Extract the [X, Y] coordinate from the center of the cell holding the provided text.  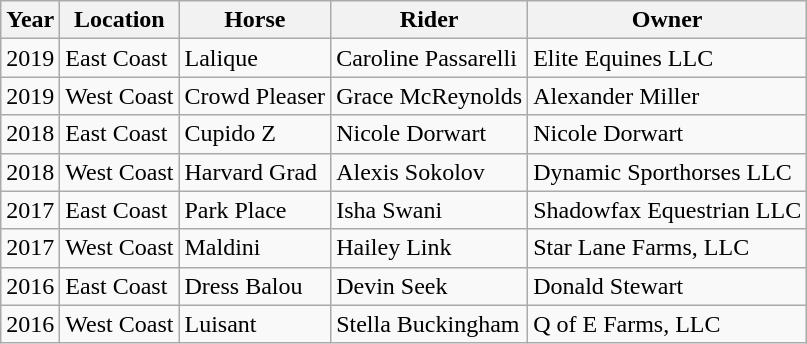
Cupido Z [255, 134]
Donald Stewart [668, 286]
Rider [430, 20]
Year [30, 20]
Luisant [255, 324]
Q of E Farms, LLC [668, 324]
Owner [668, 20]
Location [120, 20]
Maldini [255, 248]
Dynamic Sporthorses LLC [668, 172]
Elite Equines LLC [668, 58]
Harvard Grad [255, 172]
Crowd Pleaser [255, 96]
Star Lane Farms, LLC [668, 248]
Horse [255, 20]
Alexander Miller [668, 96]
Lalique [255, 58]
Dress Balou [255, 286]
Caroline Passarelli [430, 58]
Hailey Link [430, 248]
Stella Buckingham [430, 324]
Shadowfax Equestrian LLC [668, 210]
Park Place [255, 210]
Alexis Sokolov [430, 172]
Grace McReynolds [430, 96]
Isha Swani [430, 210]
Devin Seek [430, 286]
